Scan for the cell matching the given text and deliver its (x, y) coordinate at center. 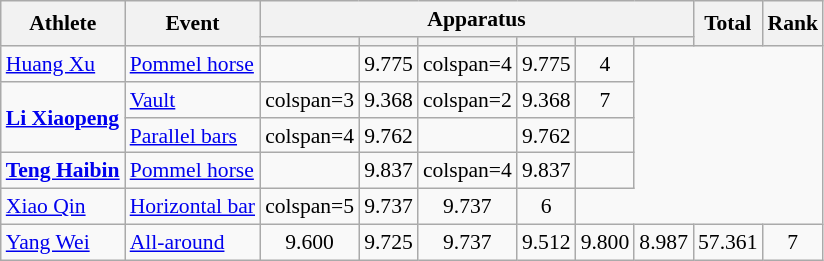
8.987 (664, 243)
Li Xiaopeng (63, 118)
All-around (192, 243)
colspan=5 (310, 207)
4 (606, 64)
Huang Xu (63, 64)
colspan=3 (310, 100)
Horizontal bar (192, 207)
9.512 (546, 243)
Vault (192, 100)
Yang Wei (63, 243)
Rank (792, 24)
Xiao Qin (63, 207)
Parallel bars (192, 136)
9.600 (310, 243)
Event (192, 24)
Apparatus (476, 19)
Athlete (63, 24)
9.800 (606, 243)
Total (728, 24)
Teng Haibin (63, 171)
57.361 (728, 243)
6 (546, 207)
9.725 (388, 243)
colspan=2 (468, 100)
